Locate the cell with the specified text and output its [X, Y] center coordinate. 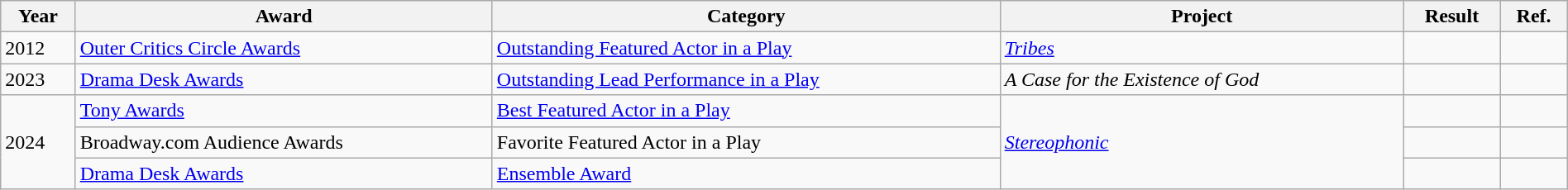
2012 [38, 48]
Project [1202, 17]
Tribes [1202, 48]
Year [38, 17]
Broadway.com Audience Awards [284, 142]
Category [746, 17]
Stereophonic [1202, 142]
Ref. [1533, 17]
Outstanding Featured Actor in a Play [746, 48]
2024 [38, 142]
Ensemble Award [746, 173]
Tony Awards [284, 111]
Outstanding Lead Performance in a Play [746, 79]
Best Featured Actor in a Play [746, 111]
Favorite Featured Actor in a Play [746, 142]
Award [284, 17]
Outer Critics Circle Awards [284, 48]
2023 [38, 79]
Result [1452, 17]
A Case for the Existence of God [1202, 79]
